Pinpoint the cell where the given text exists, returning its [X, Y] midpoint coordinate. 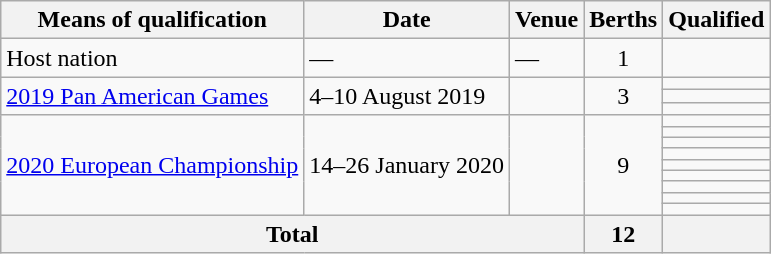
4–10 August 2019 [407, 96]
Qualified [716, 20]
9 [624, 165]
1 [624, 58]
Means of qualification [152, 20]
3 [624, 96]
Total [292, 233]
Berths [624, 20]
2020 European Championship [152, 165]
Venue [546, 20]
Host nation [152, 58]
2019 Pan American Games [152, 96]
12 [624, 233]
14–26 January 2020 [407, 165]
Date [407, 20]
